Identify which cell holds the provided text, then report its [x, y] central coordinate. 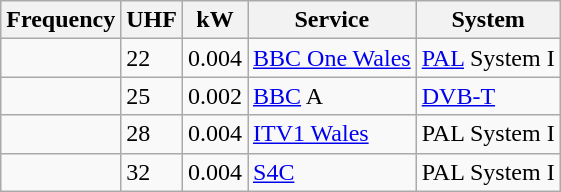
kW [214, 20]
0.002 [214, 96]
ITV1 Wales [332, 134]
System [488, 20]
DVB-T [488, 96]
S4C [332, 172]
22 [152, 58]
25 [152, 96]
BBC One Wales [332, 58]
UHF [152, 20]
Service [332, 20]
BBC A [332, 96]
32 [152, 172]
28 [152, 134]
Frequency [61, 20]
